For the text-containing cell, return its midpoint in (x, y) coordinate format. 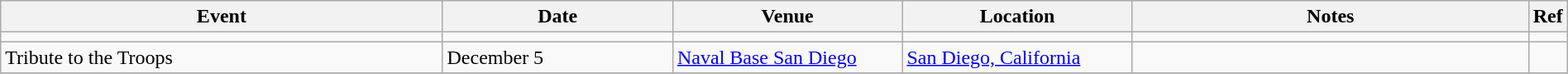
Notes (1330, 17)
Venue (787, 17)
Location (1017, 17)
San Diego, California (1017, 57)
Naval Base San Diego (787, 57)
Event (222, 17)
Ref (1548, 17)
Tribute to the Troops (222, 57)
Date (557, 17)
December 5 (557, 57)
